Detect which cell encompasses the target text, then output its (X, Y) center coordinate. 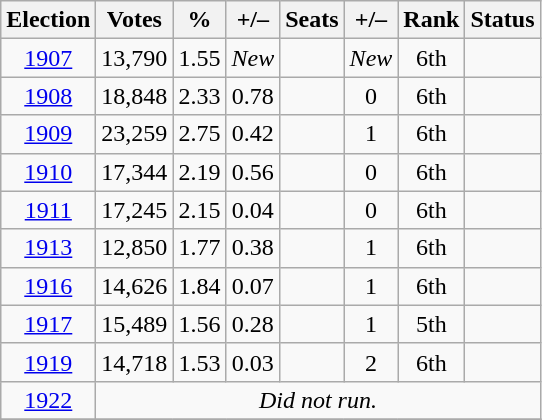
Election (48, 20)
0.56 (253, 172)
1.56 (200, 324)
Votes (134, 20)
1.55 (200, 58)
17,245 (134, 210)
0.04 (253, 210)
14,626 (134, 286)
Rank (432, 20)
Did not run. (318, 400)
0.38 (253, 248)
2.15 (200, 210)
Status (502, 20)
% (200, 20)
23,259 (134, 134)
18,848 (134, 96)
0.03 (253, 362)
Seats (312, 20)
1908 (48, 96)
0.78 (253, 96)
1.84 (200, 286)
15,489 (134, 324)
1911 (48, 210)
1909 (48, 134)
12,850 (134, 248)
5th (432, 324)
1913 (48, 248)
2.33 (200, 96)
0.07 (253, 286)
0.42 (253, 134)
1922 (48, 400)
1907 (48, 58)
1916 (48, 286)
17,344 (134, 172)
1917 (48, 324)
2 (371, 362)
1.53 (200, 362)
2.19 (200, 172)
0.28 (253, 324)
1910 (48, 172)
1919 (48, 362)
2.75 (200, 134)
1.77 (200, 248)
13,790 (134, 58)
14,718 (134, 362)
